From the cell containing the given text, extract its center point as (X, Y) coordinate. 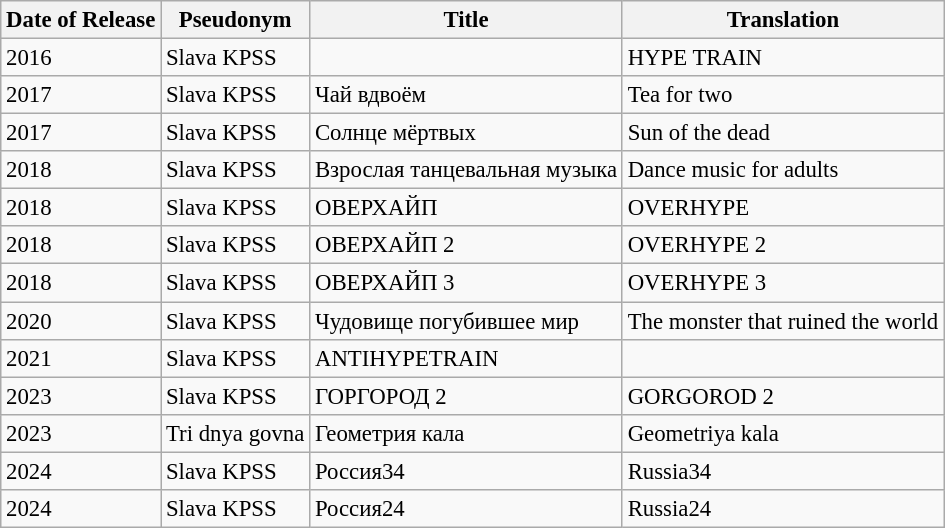
ГОРГОРОД 2 (466, 396)
OVERHYPE (782, 208)
Россия24 (466, 509)
Russia34 (782, 471)
ANTIHYPETRAIN (466, 358)
Title (466, 20)
OVERHYPE 2 (782, 245)
ОВЕРХАЙП (466, 208)
2021 (81, 358)
Translation (782, 20)
Pseudonym (236, 20)
Солнце мёртвых (466, 133)
Геометрия кала (466, 433)
Russia24 (782, 509)
Sun of the dead (782, 133)
Dance music for adults (782, 170)
Geometriya kala (782, 433)
Tea for two (782, 95)
Tri dnya govna (236, 433)
Чудовище погубившее мир (466, 321)
2020 (81, 321)
ОВЕРХАЙП 2 (466, 245)
2016 (81, 58)
OVERHYPE 3 (782, 283)
Россия34 (466, 471)
ОВЕРХАЙП 3 (466, 283)
Date of Release (81, 20)
Чай вдвоём (466, 95)
GORGOROD 2 (782, 396)
The monster that ruined the world (782, 321)
Взрослая танцевальная музыка (466, 170)
HYPE TRAIN (782, 58)
